Find where the given text appears and provide that cell's center as [X, Y] coordinate. 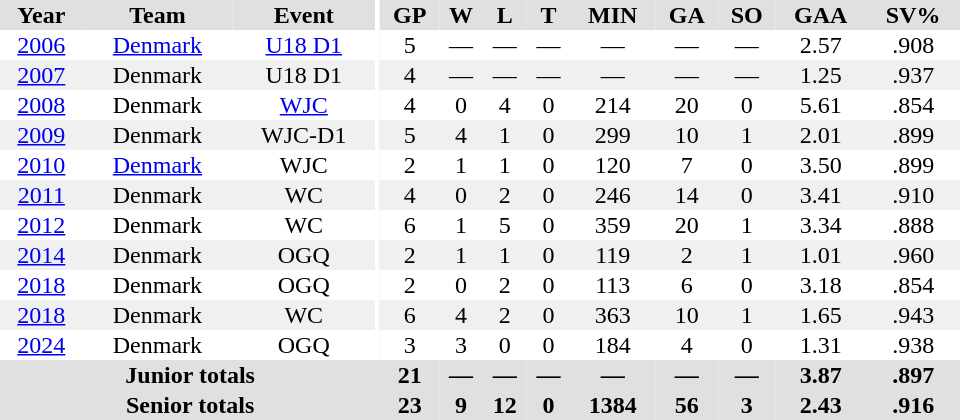
363 [612, 315]
2011 [42, 195]
299 [612, 135]
246 [612, 195]
9 [461, 405]
2006 [42, 45]
SV% [913, 15]
.888 [913, 225]
1.01 [820, 255]
113 [612, 285]
2.43 [820, 405]
214 [612, 105]
2.01 [820, 135]
Year [42, 15]
2.57 [820, 45]
.937 [913, 75]
3.18 [820, 285]
23 [410, 405]
W [461, 15]
12 [505, 405]
2008 [42, 105]
3.34 [820, 225]
359 [612, 225]
1.25 [820, 75]
2009 [42, 135]
21 [410, 375]
Team [158, 15]
1.31 [820, 345]
120 [612, 165]
184 [612, 345]
.916 [913, 405]
3.50 [820, 165]
.938 [913, 345]
Event [304, 15]
3.87 [820, 375]
.960 [913, 255]
GA [686, 15]
2010 [42, 165]
.943 [913, 315]
2007 [42, 75]
5.61 [820, 105]
56 [686, 405]
2024 [42, 345]
GAA [820, 15]
.908 [913, 45]
GP [410, 15]
Senior totals [190, 405]
.910 [913, 195]
119 [612, 255]
3.41 [820, 195]
7 [686, 165]
Junior totals [190, 375]
14 [686, 195]
L [505, 15]
WJC-D1 [304, 135]
T [549, 15]
2012 [42, 225]
1384 [612, 405]
.897 [913, 375]
SO [746, 15]
1.65 [820, 315]
MIN [612, 15]
2014 [42, 255]
